Pinpoint the cell where the given text exists, returning its (X, Y) midpoint coordinate. 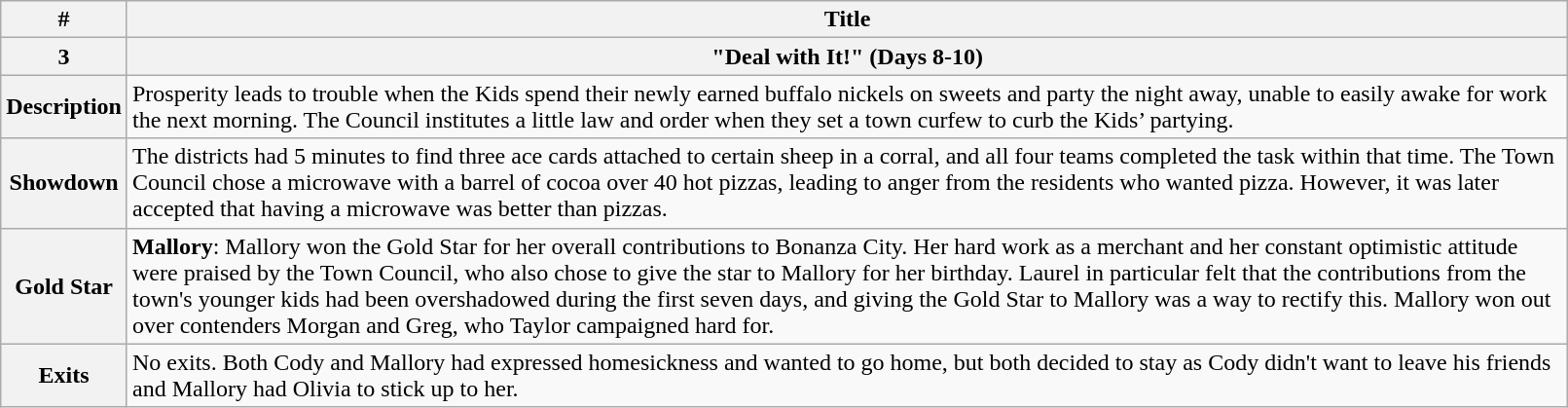
Description (64, 107)
"Deal with It!" (Days 8-10) (847, 56)
Title (847, 19)
Showdown (64, 183)
Gold Star (64, 286)
Exits (64, 376)
# (64, 19)
3 (64, 56)
